Capture the cell that displays the provided text and extract its [X, Y] central coordinate. 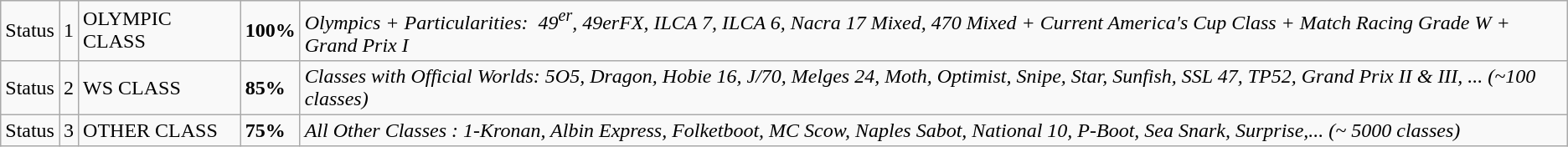
100% [270, 31]
All Other Classes : 1-Kronan, Albin Express, Folketboot, MC Scow, Naples Sabot, National 10, P-Boot, Sea Snark, Surprise,... (~ 5000 classes) [933, 130]
OLYMPIC CLASS [160, 31]
OTHER CLASS [160, 130]
3 [69, 130]
1 [69, 31]
75% [270, 130]
85% [270, 87]
WS CLASS [160, 87]
2 [69, 87]
